From the cell containing the given text, extract its center point as (x, y) coordinate. 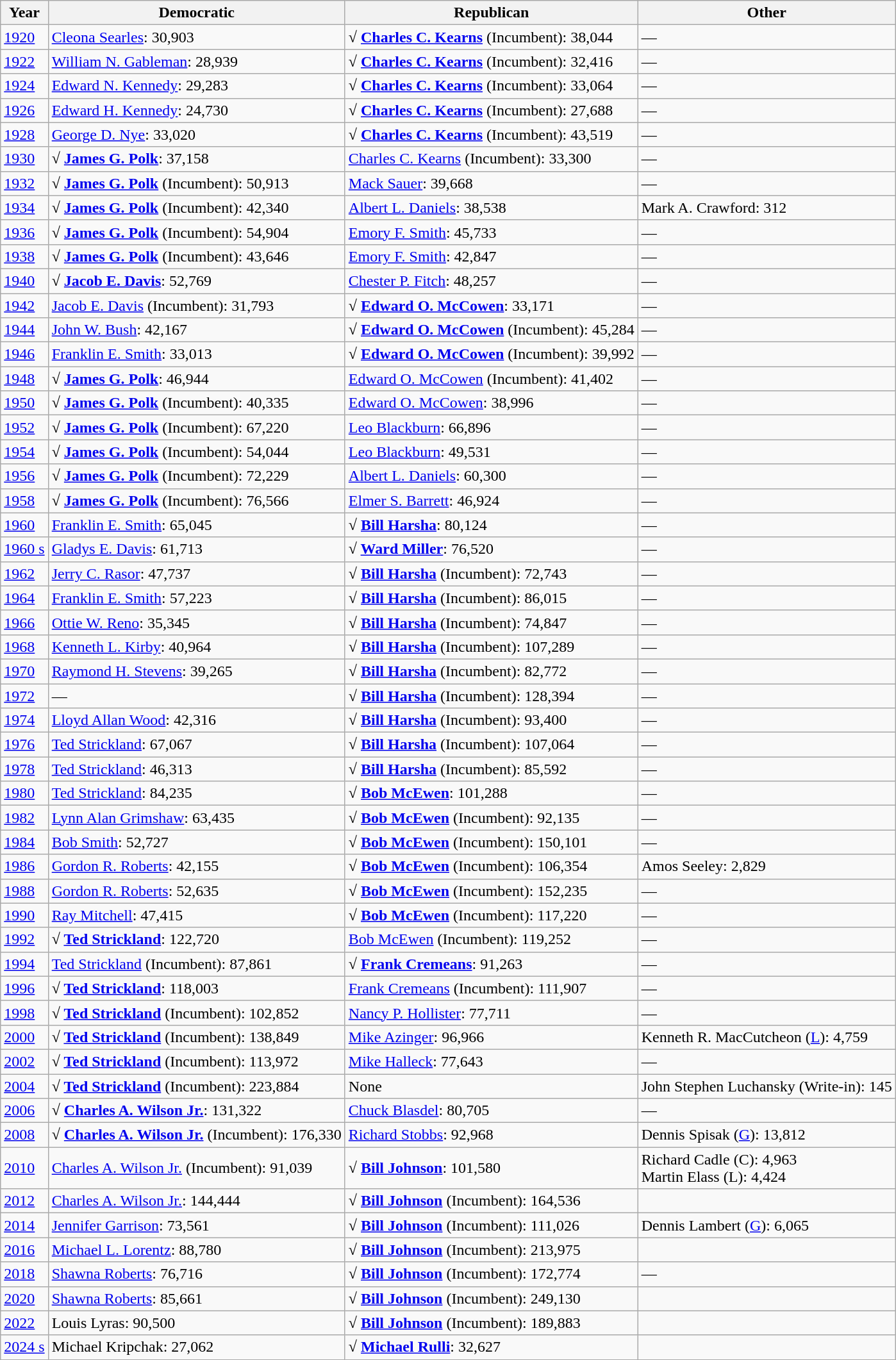
√ Edward O. McCowen: 33,171 (491, 306)
1946 (24, 354)
Jennifer Garrison: 73,561 (196, 1225)
Edward N. Kennedy: 29,283 (196, 86)
1934 (24, 208)
Edward O. McCowen: 38,996 (491, 403)
Emory F. Smith: 42,847 (491, 256)
√ Charles C. Kearns (Incumbent): 43,519 (491, 135)
1928 (24, 135)
√ Bill Johnson (Incumbent): 213,975 (491, 1250)
1950 (24, 403)
George D. Nye: 33,020 (196, 135)
John Stephen Luchansky (Write-in): 145 (767, 1086)
Dennis Spisak (G): 13,812 (767, 1135)
Frank Cremeans (Incumbent): 111,907 (491, 988)
1964 (24, 598)
√ James G. Polk: 46,944 (196, 379)
√ Bill Johnson: 101,580 (491, 1168)
√ James G. Polk (Incumbent): 50,913 (196, 183)
Ray Mitchell: 47,415 (196, 915)
1962 (24, 574)
√ Bill Harsha: 80,124 (491, 525)
Chuck Blasdel: 80,705 (491, 1111)
√ James G. Polk (Incumbent): 42,340 (196, 208)
1972 (24, 695)
√ Bob McEwen (Incumbent): 152,235 (491, 891)
1994 (24, 964)
1920 (24, 37)
√ Charles C. Kearns (Incumbent): 27,688 (491, 110)
√ Bill Harsha (Incumbent): 93,400 (491, 720)
√ Ted Strickland: 118,003 (196, 988)
√ Bill Johnson (Incumbent): 249,130 (491, 1298)
John W. Bush: 42,167 (196, 330)
Kenneth L. Kirby: 40,964 (196, 647)
Lloyd Allan Wood: 42,316 (196, 720)
2016 (24, 1250)
Ted Strickland: 67,067 (196, 745)
√ Bill Harsha (Incumbent): 128,394 (491, 695)
Other (767, 13)
Gladys E. Davis: 61,713 (196, 549)
2010 (24, 1168)
1978 (24, 769)
1982 (24, 818)
Jacob E. Davis (Incumbent): 31,793 (196, 306)
2020 (24, 1298)
1948 (24, 379)
1940 (24, 281)
1938 (24, 256)
1986 (24, 867)
Gordon R. Roberts: 52,635 (196, 891)
1958 (24, 501)
√ Bill Harsha (Incumbent): 74,847 (491, 622)
√ James G. Polk: 37,158 (196, 159)
1976 (24, 745)
1966 (24, 622)
1930 (24, 159)
1998 (24, 1013)
√ Michael Rulli: 32,627 (491, 1347)
Shawna Roberts: 76,716 (196, 1274)
√ Bill Harsha (Incumbent): 86,015 (491, 598)
√ James G. Polk (Incumbent): 76,566 (196, 501)
1970 (24, 671)
√ Bill Harsha (Incumbent): 72,743 (491, 574)
√ Ted Strickland (Incumbent): 223,884 (196, 1086)
2024 s (24, 1347)
√ Jacob E. Davis: 52,769 (196, 281)
√ Edward O. McCowen (Incumbent): 39,992 (491, 354)
Albert L. Daniels: 60,300 (491, 476)
√ Ted Strickland: 122,720 (196, 940)
Franklin E. Smith: 65,045 (196, 525)
Mike Halleck: 77,643 (491, 1061)
√ Bill Harsha (Incumbent): 82,772 (491, 671)
Elmer S. Barrett: 46,924 (491, 501)
2018 (24, 1274)
Edward H. Kennedy: 24,730 (196, 110)
√ Ted Strickland (Incumbent): 113,972 (196, 1061)
Ted Strickland (Incumbent): 87,861 (196, 964)
√ Bill Johnson (Incumbent): 189,883 (491, 1323)
Bob McEwen (Incumbent): 119,252 (491, 940)
√ James G. Polk (Incumbent): 40,335 (196, 403)
√ James G. Polk (Incumbent): 67,220 (196, 427)
√ James G. Polk (Incumbent): 54,044 (196, 452)
√ James G. Polk (Incumbent): 72,229 (196, 476)
Richard Cadle (C): 4,963 Martin Elass (L): 4,424 (767, 1168)
1984 (24, 842)
1974 (24, 720)
Leo Blackburn: 66,896 (491, 427)
√ Bob McEwen (Incumbent): 117,220 (491, 915)
1990 (24, 915)
Michael L. Lorentz: 88,780 (196, 1250)
√ Bill Harsha (Incumbent): 107,289 (491, 647)
Jerry C. Rasor: 47,737 (196, 574)
2014 (24, 1225)
1944 (24, 330)
√ Bob McEwen (Incumbent): 150,101 (491, 842)
Bob Smith: 52,727 (196, 842)
Louis Lyras: 90,500 (196, 1323)
Franklin E. Smith: 33,013 (196, 354)
Charles C. Kearns (Incumbent): 33,300 (491, 159)
Amos Seeley: 2,829 (767, 867)
None (491, 1086)
Franklin E. Smith: 57,223 (196, 598)
1926 (24, 110)
Emory F. Smith: 45,733 (491, 232)
√ Ward Miller: 76,520 (491, 549)
Cleona Searles: 30,903 (196, 37)
√ Bill Johnson (Incumbent): 164,536 (491, 1201)
2008 (24, 1135)
1960 (24, 525)
1980 (24, 793)
Mark A. Crawford: 312 (767, 208)
√ Charles A. Wilson Jr.: 131,322 (196, 1111)
Chester P. Fitch: 48,257 (491, 281)
√ Bob McEwen (Incumbent): 92,135 (491, 818)
Democratic (196, 13)
1922 (24, 62)
Kenneth R. MacCutcheon (L): 4,759 (767, 1037)
Nancy P. Hollister: 77,711 (491, 1013)
√ Bob McEwen (Incumbent): 106,354 (491, 867)
William N. Gableman: 28,939 (196, 62)
Edward O. McCowen (Incumbent): 41,402 (491, 379)
Charles A. Wilson Jr.: 144,444 (196, 1201)
√ Bob McEwen: 101,288 (491, 793)
2012 (24, 1201)
1942 (24, 306)
√ James G. Polk (Incumbent): 43,646 (196, 256)
1992 (24, 940)
Ted Strickland: 46,313 (196, 769)
2004 (24, 1086)
√ Bill Johnson (Incumbent): 111,026 (491, 1225)
√ Bill Harsha (Incumbent): 107,064 (491, 745)
Lynn Alan Grimshaw: 63,435 (196, 818)
Dennis Lambert (G): 6,065 (767, 1225)
2006 (24, 1111)
√ Edward O. McCowen (Incumbent): 45,284 (491, 330)
√ Charles C. Kearns (Incumbent): 32,416 (491, 62)
1960 s (24, 549)
2022 (24, 1323)
√ Bill Johnson (Incumbent): 172,774 (491, 1274)
√ Charles C. Kearns (Incumbent): 33,064 (491, 86)
√ Ted Strickland (Incumbent): 102,852 (196, 1013)
1952 (24, 427)
√ Charles C. Kearns (Incumbent): 38,044 (491, 37)
Ottie W. Reno: 35,345 (196, 622)
√ Frank Cremeans: 91,263 (491, 964)
Michael Kripchak: 27,062 (196, 1347)
√ James G. Polk (Incumbent): 54,904 (196, 232)
1996 (24, 988)
1968 (24, 647)
Ted Strickland: 84,235 (196, 793)
1988 (24, 891)
Republican (491, 13)
1956 (24, 476)
Mike Azinger: 96,966 (491, 1037)
1932 (24, 183)
√ Bill Harsha (Incumbent): 85,592 (491, 769)
1936 (24, 232)
1954 (24, 452)
Charles A. Wilson Jr. (Incumbent): 91,039 (196, 1168)
Richard Stobbs: 92,968 (491, 1135)
1924 (24, 86)
Leo Blackburn: 49,531 (491, 452)
Gordon R. Roberts: 42,155 (196, 867)
Shawna Roberts: 85,661 (196, 1298)
√ Charles A. Wilson Jr. (Incumbent): 176,330 (196, 1135)
√ Ted Strickland (Incumbent): 138,849 (196, 1037)
Mack Sauer: 39,668 (491, 183)
2000 (24, 1037)
Albert L. Daniels: 38,538 (491, 208)
Raymond H. Stevens: 39,265 (196, 671)
Year (24, 13)
2002 (24, 1061)
